For the text-containing cell, return its midpoint in [x, y] coordinate format. 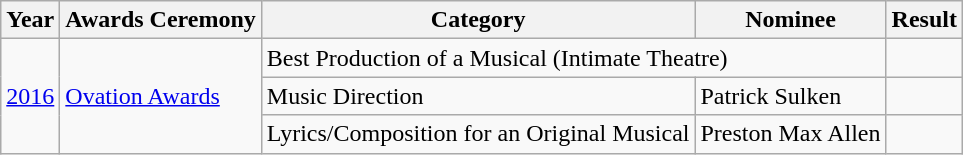
2016 [30, 96]
Music Direction [478, 96]
Lyrics/Composition for an Original Musical [478, 134]
Result [924, 20]
Best Production of a Musical (Intimate Theatre) [574, 58]
Nominee [790, 20]
Awards Ceremony [160, 20]
Ovation Awards [160, 96]
Preston Max Allen [790, 134]
Category [478, 20]
Patrick Sulken [790, 96]
Year [30, 20]
